Provide the [x, y] coordinate of the cell's center where the given text is located.  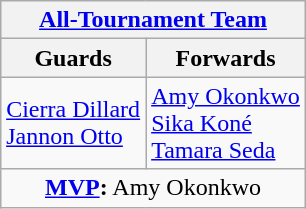
All-Tournament Team [154, 20]
Forwards [226, 58]
MVP: Amy Okonkwo [154, 188]
Cierra Dillard Jannon Otto [74, 123]
Guards [74, 58]
Amy Okonkwo Sika Koné Tamara Seda [226, 123]
